Capture the cell that displays the provided text and extract its [x, y] central coordinate. 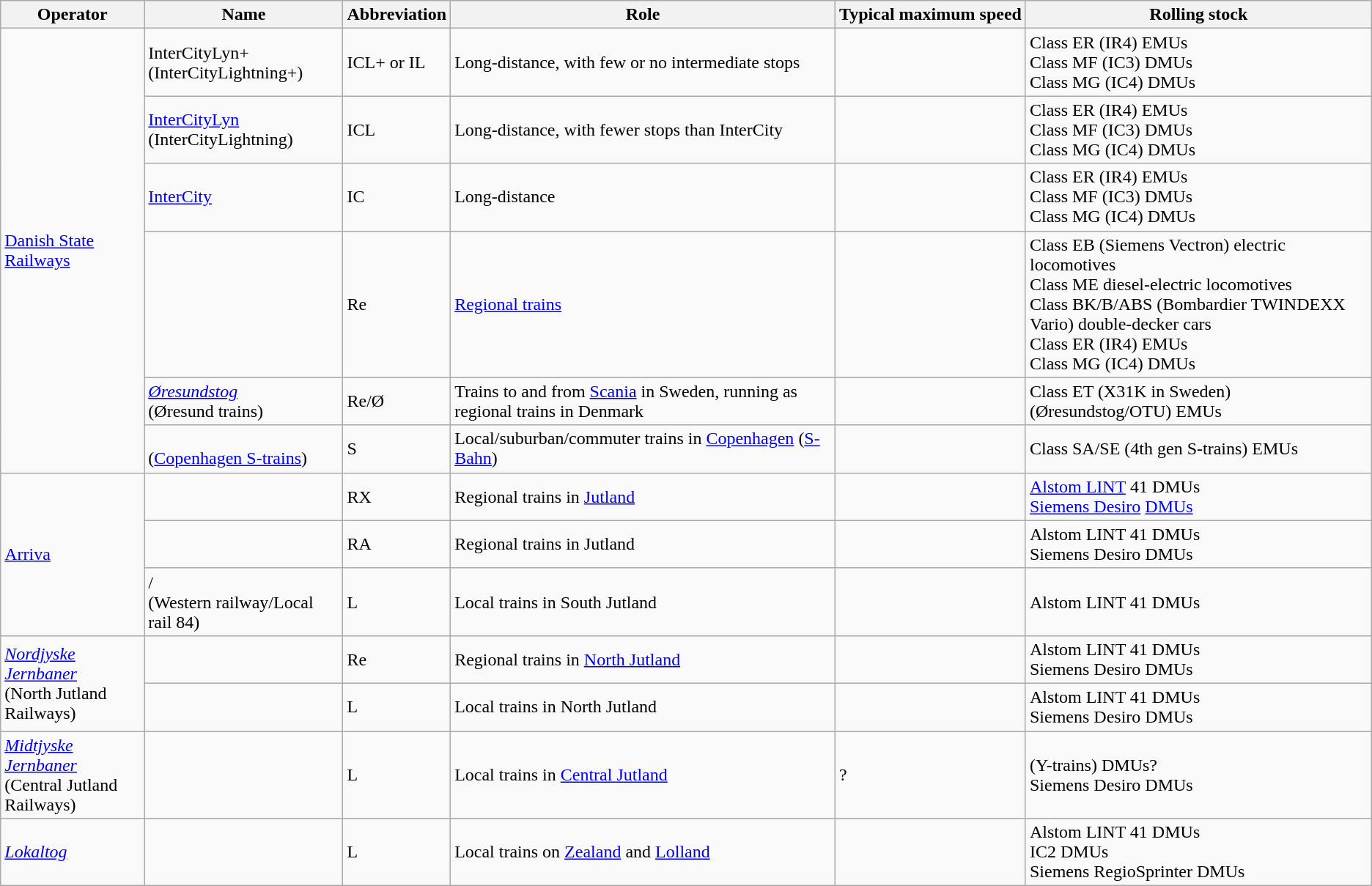
Regional trains in North Jutland [643, 660]
InterCityLyn(InterCityLightning) [243, 130]
Trains to and from Scania in Sweden, running as regional trains in Denmark [643, 402]
Long-distance [643, 197]
Name [243, 15]
Class SA/SE (4th gen S-trains) EMUs [1198, 448]
Local trains in North Jutland [643, 706]
Class ET (X31K in Sweden) (Øresundstog/OTU) EMUs [1198, 402]
Lokaltog [73, 852]
IC [397, 197]
RA [397, 544]
Local trains on Zealand and Lolland [643, 852]
Local trains in South Jutland [643, 602]
(Copenhagen S-trains) [243, 448]
Alstom LINT 41 DMUs [1198, 602]
(Y-trains) DMUs?Siemens Desiro DMUs [1198, 775]
Midtjyske Jernbaner(Central Jutland Railways) [73, 775]
Re/Ø [397, 402]
Arriva [73, 554]
Typical maximum speed [930, 15]
Local trains in Central Jutland [643, 775]
Role [643, 15]
S [397, 448]
InterCity [243, 197]
RX [397, 497]
Local/suburban/commuter trains in Copenhagen (S-Bahn) [643, 448]
Long-distance, with fewer stops than InterCity [643, 130]
Nordjyske Jernbaner(North Jutland Railways) [73, 683]
Alstom LINT 41 DMUsIC2 DMUsSiemens RegioSprinter DMUs [1198, 852]
InterCityLyn+(InterCityLightning+) [243, 62]
Operator [73, 15]
Rolling stock [1198, 15]
/(Western railway/Local rail 84) [243, 602]
Regional trains [643, 304]
ICL [397, 130]
Abbreviation [397, 15]
ICL+ or IL [397, 62]
Long-distance, with few or no intermediate stops [643, 62]
Danish State Railways [73, 251]
? [930, 775]
Øresundstog(Øresund trains) [243, 402]
